For the text-containing cell, return its midpoint in [x, y] coordinate format. 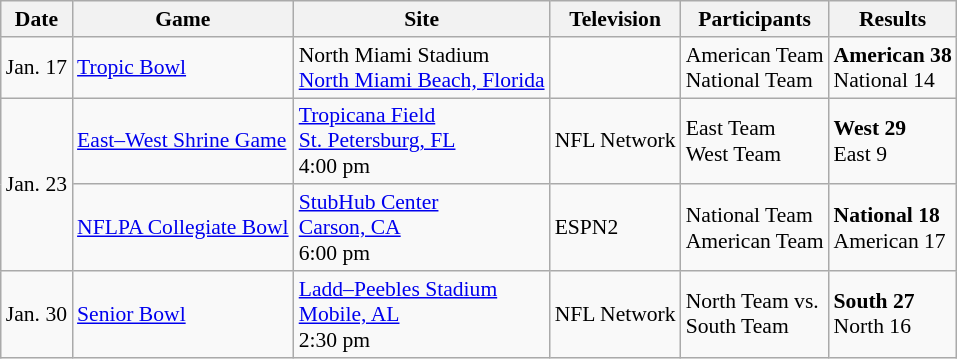
Jan. 23 [36, 184]
Tropic Bowl [183, 68]
American 38National 14 [893, 68]
East TeamWest Team [755, 142]
ESPN2 [616, 228]
North Team vs.South Team [755, 314]
East–West Shrine Game [183, 142]
South 27 North 16 [893, 314]
Senior Bowl [183, 314]
StubHub CenterCarson, CA6:00 pm [422, 228]
Jan. 17 [36, 68]
Results [893, 19]
Ladd–Peebles StadiumMobile, AL2:30 pm [422, 314]
West 29 East 9 [893, 142]
National TeamAmerican Team [755, 228]
Date [36, 19]
American TeamNational Team [755, 68]
Game [183, 19]
Participants [755, 19]
Television [616, 19]
Tropicana FieldSt. Petersburg, FL4:00 pm [422, 142]
North Miami StadiumNorth Miami Beach, Florida [422, 68]
Site [422, 19]
NFLPA Collegiate Bowl [183, 228]
National 18 American 17 [893, 228]
Jan. 30 [36, 314]
